Search for the cell housing the specified text and yield its [x, y] center coordinate. 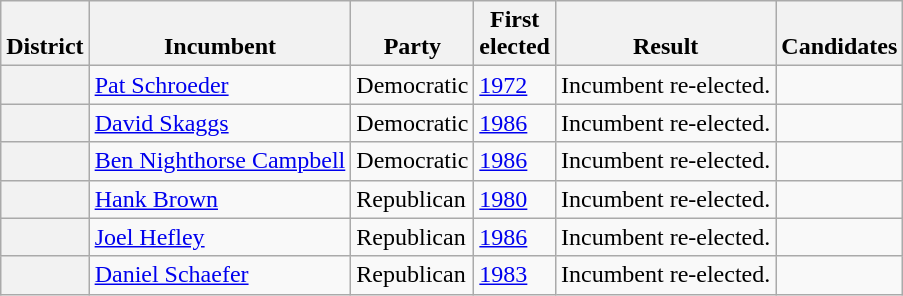
1972 [515, 85]
Pat Schroeder [220, 85]
Incumbent [220, 34]
District [45, 34]
David Skaggs [220, 123]
Ben Nighthorse Campbell [220, 161]
Candidates [840, 34]
Party [412, 34]
Result [665, 34]
1980 [515, 199]
Daniel Schaefer [220, 275]
Firstelected [515, 34]
Joel Hefley [220, 237]
Hank Brown [220, 199]
1983 [515, 275]
